Search for the cell housing the specified text and yield its [x, y] center coordinate. 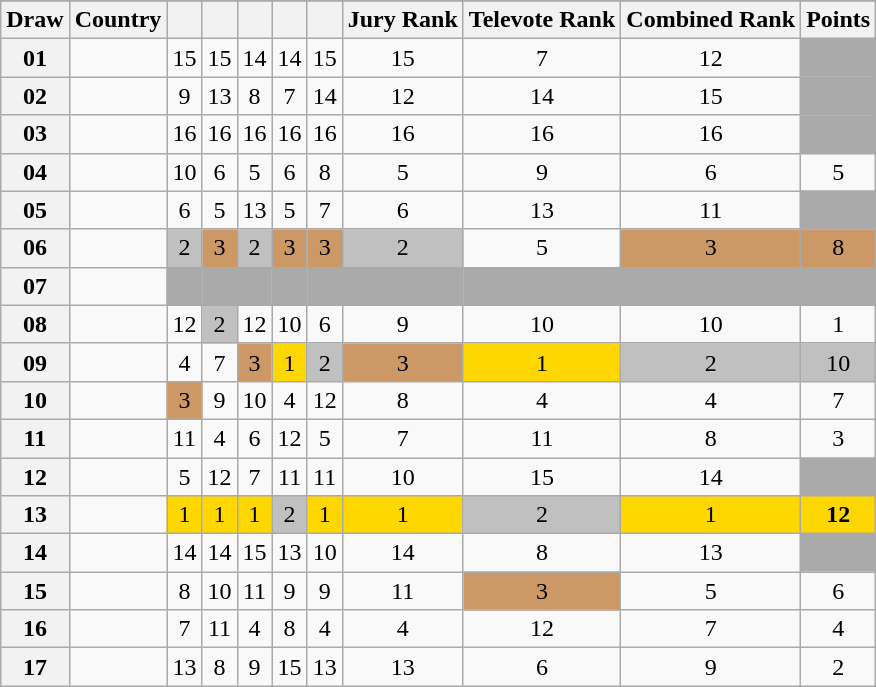
Draw [35, 20]
05 [35, 210]
07 [35, 286]
03 [35, 134]
Country [118, 20]
Combined Rank [711, 20]
06 [35, 248]
Jury Rank [402, 20]
08 [35, 324]
04 [35, 172]
09 [35, 362]
17 [35, 667]
Televote Rank [542, 20]
Points [838, 20]
02 [35, 96]
01 [35, 58]
